Find where the given text appears and provide that cell's center as [x, y] coordinate. 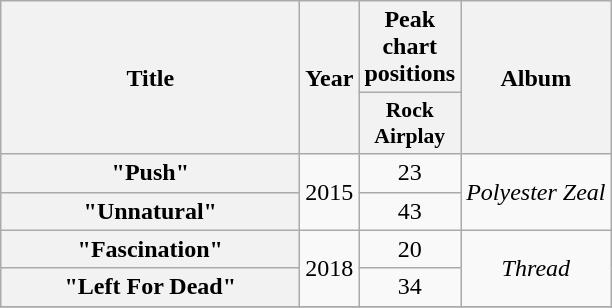
Polyester Zeal [536, 192]
"Unnatural" [150, 211]
Peak chart positions [410, 47]
"Fascination" [150, 249]
"Left For Dead" [150, 287]
2018 [330, 268]
Thread [536, 268]
Title [150, 78]
23 [410, 173]
34 [410, 287]
"Push" [150, 173]
Album [536, 78]
Year [330, 78]
20 [410, 249]
Rock Airplay [410, 124]
43 [410, 211]
2015 [330, 192]
